Output the (x, y) coordinate of the center of the cell containing the given text.  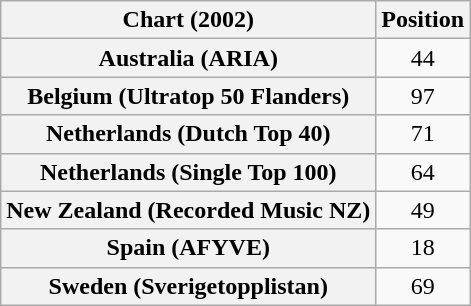
64 (423, 172)
Chart (2002) (188, 20)
Position (423, 20)
Spain (AFYVE) (188, 248)
44 (423, 58)
71 (423, 134)
Netherlands (Single Top 100) (188, 172)
New Zealand (Recorded Music NZ) (188, 210)
Belgium (Ultratop 50 Flanders) (188, 96)
Australia (ARIA) (188, 58)
Sweden (Sverigetopplistan) (188, 286)
69 (423, 286)
Netherlands (Dutch Top 40) (188, 134)
18 (423, 248)
97 (423, 96)
49 (423, 210)
